Provide the (x, y) coordinate of the cell's center where the given text is located.  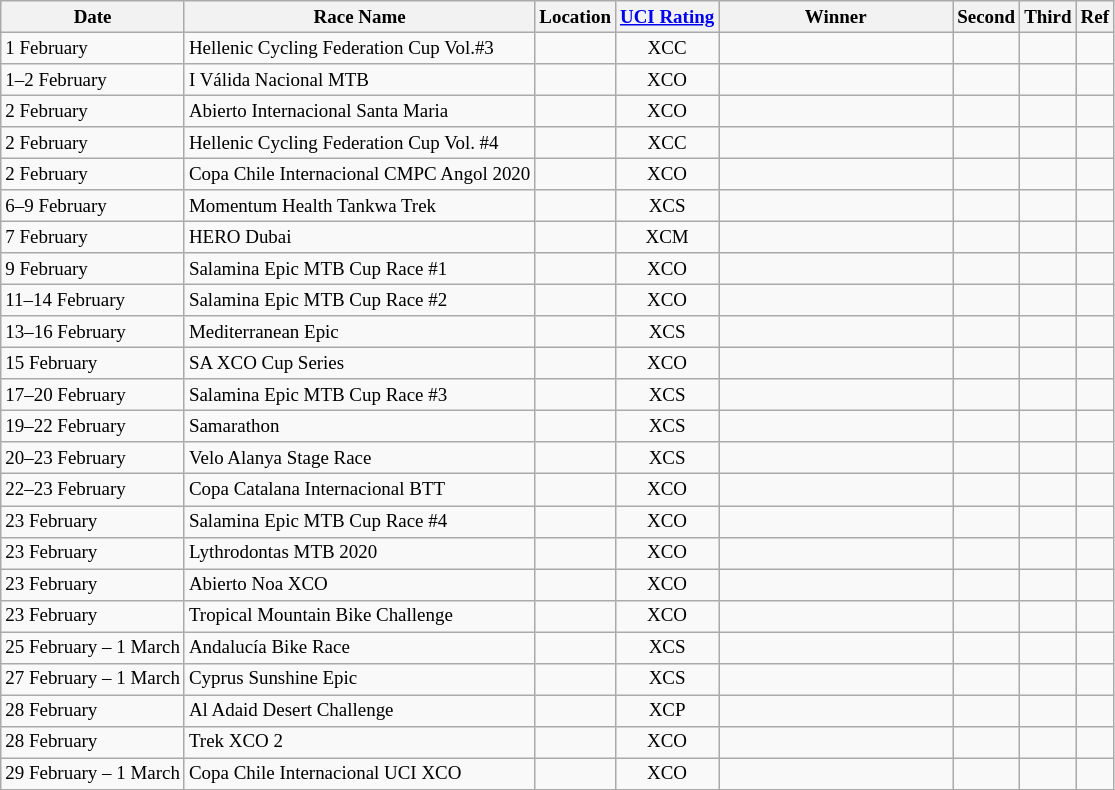
Salamina Epic MTB Cup Race #4 (359, 521)
1 February (93, 48)
15 February (93, 363)
Cyprus Sunshine Epic (359, 679)
Momentum Health Tankwa Trek (359, 206)
25 February – 1 March (93, 647)
I Válida Nacional MTB (359, 79)
7 February (93, 237)
XCP (666, 710)
29 February – 1 March (93, 774)
Ref (1094, 16)
Date (93, 16)
Second (986, 16)
Salamina Epic MTB Cup Race #3 (359, 395)
SA XCO Cup Series (359, 363)
20–23 February (93, 458)
Abierto Internacional Santa Maria (359, 111)
27 February – 1 March (93, 679)
Abierto Noa XCO (359, 584)
9 February (93, 269)
Copa Chile Internacional CMPC Angol 2020 (359, 174)
Third (1048, 16)
Tropical Mountain Bike Challenge (359, 616)
Copa Catalana Internacional BTT (359, 490)
Salamina Epic MTB Cup Race #2 (359, 300)
Velo Alanya Stage Race (359, 458)
6–9 February (93, 206)
Samarathon (359, 426)
XCM (666, 237)
Location (576, 16)
Trek XCO 2 (359, 742)
19–22 February (93, 426)
Winner (836, 16)
Al Adaid Desert Challenge (359, 710)
UCI Rating (666, 16)
11–14 February (93, 300)
Copa Chile Internacional UCI XCO (359, 774)
Mediterranean Epic (359, 332)
13–16 February (93, 332)
HERO Dubai (359, 237)
22–23 February (93, 490)
Salamina Epic MTB Cup Race #1 (359, 269)
Lythrodontas MTB 2020 (359, 553)
Hellenic Cycling Federation Cup Vol.#3 (359, 48)
1–2 February (93, 79)
Race Name (359, 16)
Hellenic Cycling Federation Cup Vol. #4 (359, 143)
Andalucía Bike Race (359, 647)
17–20 February (93, 395)
